Extract the [x, y] coordinate from the center of the cell holding the provided text.  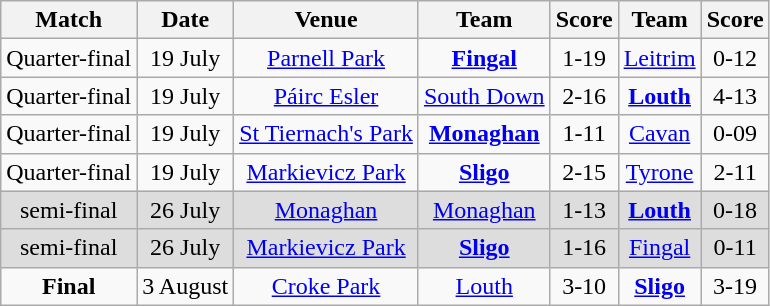
1-13 [584, 210]
2-15 [584, 172]
1-11 [584, 134]
0-11 [735, 248]
Leitrim [660, 58]
3 August [186, 286]
St Tiernach's Park [326, 134]
0-12 [735, 58]
Croke Park [326, 286]
1-16 [584, 248]
Final [69, 286]
3-19 [735, 286]
0-18 [735, 210]
South Down [484, 96]
Tyrone [660, 172]
Match [69, 20]
2-16 [584, 96]
4-13 [735, 96]
2-11 [735, 172]
0-09 [735, 134]
1-19 [584, 58]
Venue [326, 20]
Parnell Park [326, 58]
Páirc Esler [326, 96]
Date [186, 20]
Cavan [660, 134]
3-10 [584, 286]
